Scan for the cell matching the given text and deliver its [x, y] coordinate at center. 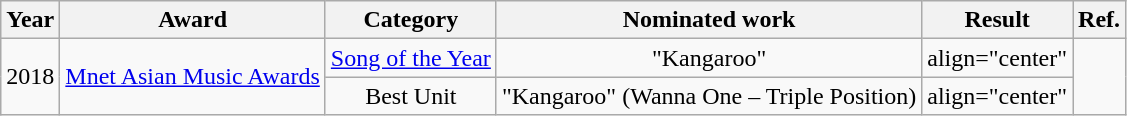
Result [998, 20]
"Kangaroo" [708, 58]
Best Unit [410, 96]
Award [193, 20]
Ref. [1100, 20]
Category [410, 20]
2018 [30, 77]
Song of the Year [410, 58]
Nominated work [708, 20]
"Kangaroo" (Wanna One – Triple Position) [708, 96]
Year [30, 20]
Mnet Asian Music Awards [193, 77]
